Capture the cell that displays the provided text and extract its [X, Y] central coordinate. 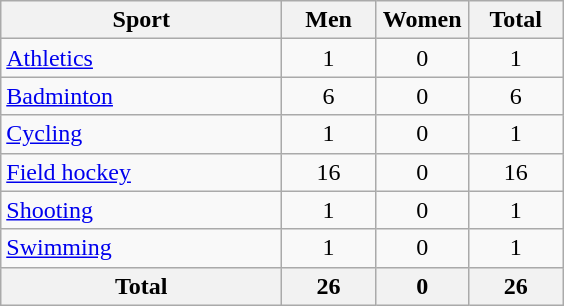
Athletics [142, 58]
Shooting [142, 210]
Cycling [142, 134]
Women [422, 20]
Swimming [142, 248]
Field hockey [142, 172]
Badminton [142, 96]
Men [329, 20]
Sport [142, 20]
